Return (X, Y) of the center of cell containing provided text 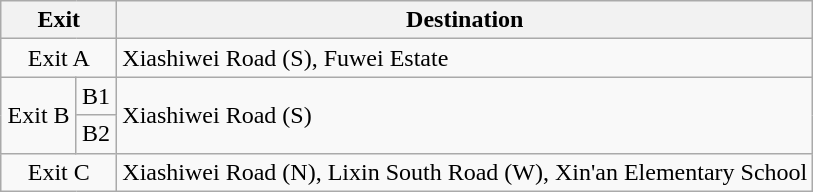
B1 (96, 96)
Xiashiwei Road (N), Lixin South Road (W), Xin'an Elementary School (465, 172)
Xiashiwei Road (S), Fuwei Estate (465, 58)
Exit (59, 20)
Exit A (59, 58)
Xiashiwei Road (S) (465, 115)
Exit C (59, 172)
Destination (465, 20)
Exit B (39, 115)
B2 (96, 134)
